Pinpoint the cell where the given text exists, returning its [x, y] midpoint coordinate. 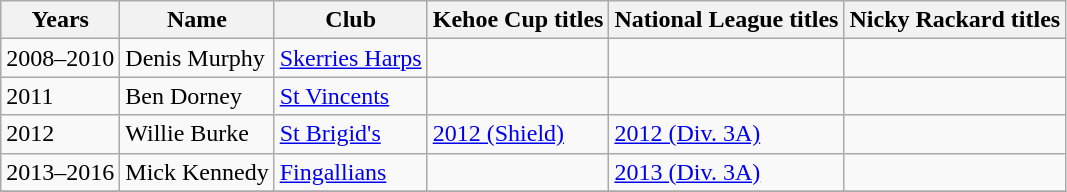
Nicky Rackard titles [955, 20]
2008–2010 [60, 58]
2012 (Div. 3A) [726, 134]
National League titles [726, 20]
2012 (Shield) [518, 134]
Willie Burke [197, 134]
Years [60, 20]
Kehoe Cup titles [518, 20]
2011 [60, 96]
St Brigid's [350, 134]
Ben Dorney [197, 96]
Denis Murphy [197, 58]
Club [350, 20]
2013 (Div. 3A) [726, 172]
2012 [60, 134]
St Vincents [350, 96]
Mick Kennedy [197, 172]
Name [197, 20]
Skerries Harps [350, 58]
2013–2016 [60, 172]
Fingallians [350, 172]
